Return [x, y] of the center of cell containing provided text 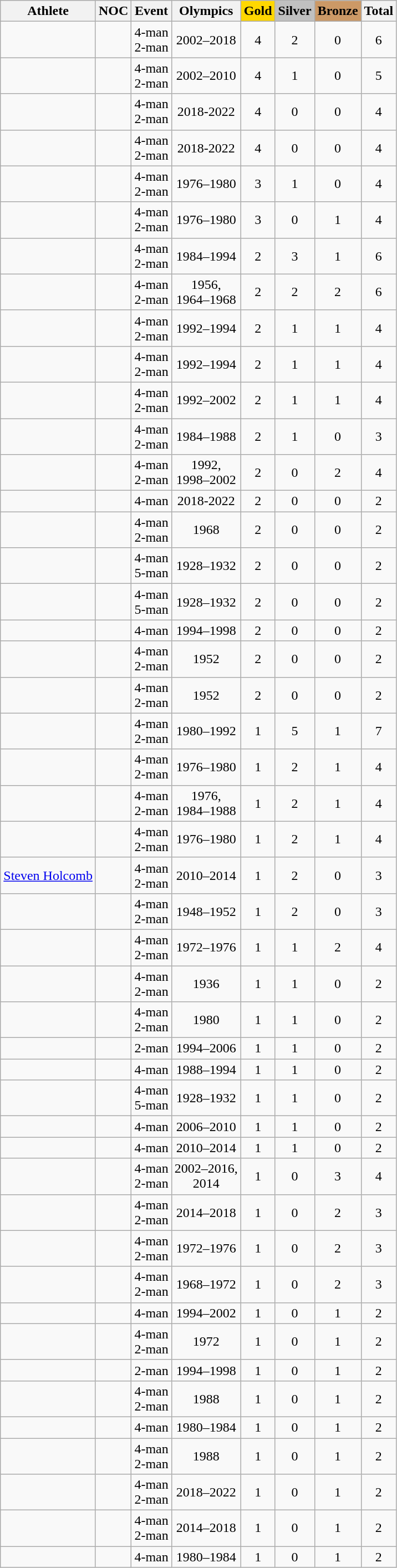
Athlete [48, 11]
1992–2002 [206, 400]
Steven Holcomb [48, 875]
1980 [206, 1020]
1968–1972 [206, 1284]
1988–1994 [206, 1070]
2006–2010 [206, 1127]
2002–2016, 2014 [206, 1177]
1956,1964–1968 [206, 292]
1976, 1984–1988 [206, 803]
Olympics [206, 11]
1994–2006 [206, 1048]
1948–1952 [206, 912]
Total [379, 11]
Bronze [338, 11]
Gold [258, 11]
1992,1998–2002 [206, 472]
7 [379, 731]
NOC [113, 11]
1968 [206, 530]
Silver [295, 11]
1936 [206, 984]
2018–2022 [206, 1493]
1984–1988 [206, 436]
1994–2002 [206, 1313]
1984–1994 [206, 256]
1972 [206, 1342]
Event [151, 11]
2002–2010 [206, 75]
2002–2018 [206, 40]
1980–1992 [206, 731]
